Detect which cell encompasses the target text, then output its [x, y] center coordinate. 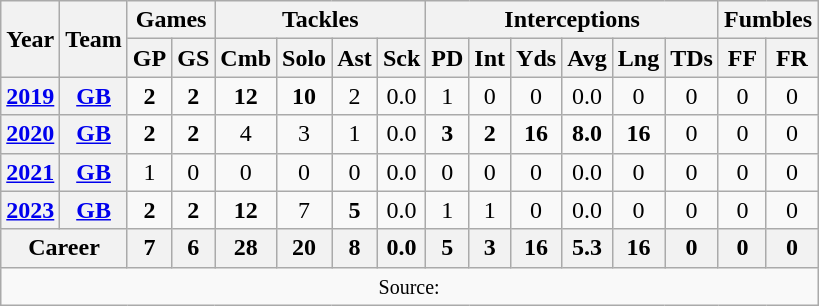
Team [94, 39]
2021 [30, 172]
Interceptions [572, 20]
FF [742, 58]
Avg [588, 58]
2023 [30, 210]
Cmb [246, 58]
Yds [536, 58]
Tackles [320, 20]
PD [448, 58]
Source: [410, 286]
Lng [638, 58]
Fumbles [768, 20]
Int [490, 58]
FR [792, 58]
Career [64, 248]
Year [30, 39]
8 [355, 248]
10 [304, 96]
20 [304, 248]
6 [194, 248]
Sck [401, 58]
Solo [304, 58]
GP [149, 58]
8.0 [588, 134]
TDs [692, 58]
28 [246, 248]
Games [170, 20]
Ast [355, 58]
5.3 [588, 248]
4 [246, 134]
2020 [30, 134]
GS [194, 58]
2019 [30, 96]
